Find where the given text appears and provide that cell's center as (x, y) coordinate. 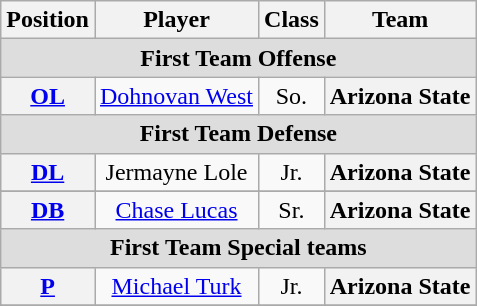
Position (48, 20)
OL (48, 96)
Michael Turk (176, 286)
Dohnovan West (176, 96)
Chase Lucas (176, 210)
P (48, 286)
First Team Defense (238, 134)
Class (292, 20)
Player (176, 20)
DL (48, 172)
DB (48, 210)
First Team Special teams (238, 248)
So. (292, 96)
First Team Offense (238, 58)
Team (400, 20)
Sr. (292, 210)
Jermayne Lole (176, 172)
